Scan for the cell matching the given text and deliver its [X, Y] coordinate at center. 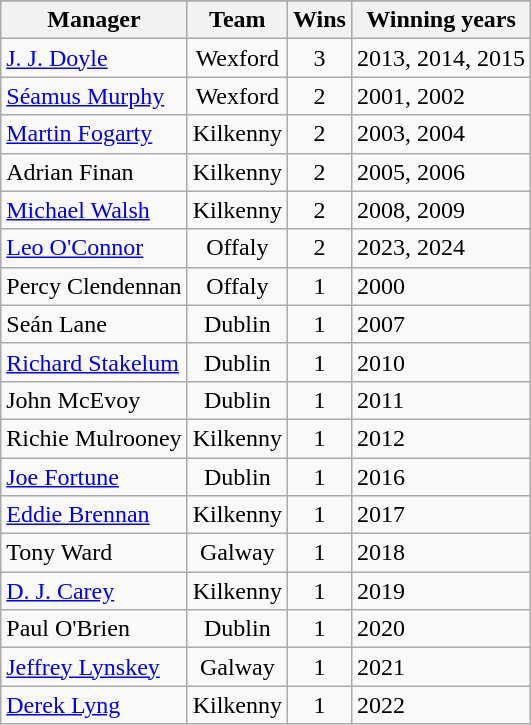
Percy Clendennan [94, 286]
2013, 2014, 2015 [440, 58]
Martin Fogarty [94, 134]
D. J. Carey [94, 591]
Team [237, 20]
2010 [440, 362]
Eddie Brennan [94, 515]
2017 [440, 515]
Jeffrey Lynskey [94, 667]
2007 [440, 324]
2022 [440, 705]
2008, 2009 [440, 210]
2019 [440, 591]
Derek Lyng [94, 705]
2020 [440, 629]
3 [320, 58]
John McEvoy [94, 400]
2005, 2006 [440, 172]
2011 [440, 400]
2012 [440, 438]
Leo O'Connor [94, 248]
2018 [440, 553]
Paul O'Brien [94, 629]
Richard Stakelum [94, 362]
2023, 2024 [440, 248]
Richie Mulrooney [94, 438]
2016 [440, 477]
Séamus Murphy [94, 96]
Manager [94, 20]
2021 [440, 667]
J. J. Doyle [94, 58]
Michael Walsh [94, 210]
2001, 2002 [440, 96]
Adrian Finan [94, 172]
Winning years [440, 20]
Tony Ward [94, 553]
2003, 2004 [440, 134]
Wins [320, 20]
Seán Lane [94, 324]
2000 [440, 286]
Joe Fortune [94, 477]
